Identify which cell holds the provided text, then report its (x, y) central coordinate. 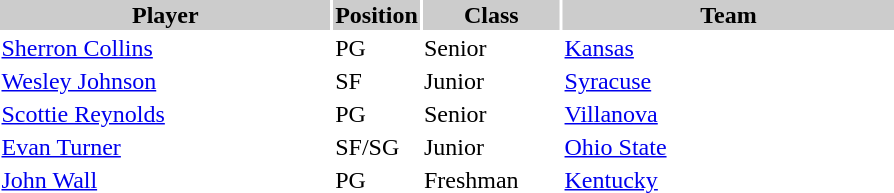
Team (728, 15)
Scottie Reynolds (166, 114)
Evan Turner (166, 147)
Villanova (728, 114)
Sherron Collins (166, 48)
Ohio State (728, 147)
SF/SG (377, 147)
Wesley Johnson (166, 81)
SF (377, 81)
Kansas (728, 48)
Class (491, 15)
Position (377, 15)
Player (166, 15)
Syracuse (728, 81)
